Detect which cell encompasses the target text, then output its [x, y] center coordinate. 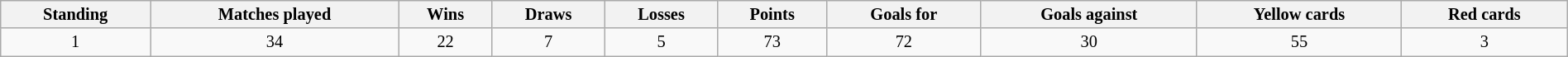
Goals against [1088, 14]
7 [548, 42]
73 [772, 42]
Yellow cards [1298, 14]
22 [445, 42]
Goals for [905, 14]
30 [1088, 42]
Wins [445, 14]
Draws [548, 14]
Points [772, 14]
1 [76, 42]
Standing [76, 14]
55 [1298, 42]
3 [1485, 42]
34 [275, 42]
5 [661, 42]
72 [905, 42]
Losses [661, 14]
Red cards [1485, 14]
Matches played [275, 14]
